Provide the [x, y] coordinate of the cell's center where the given text is located.  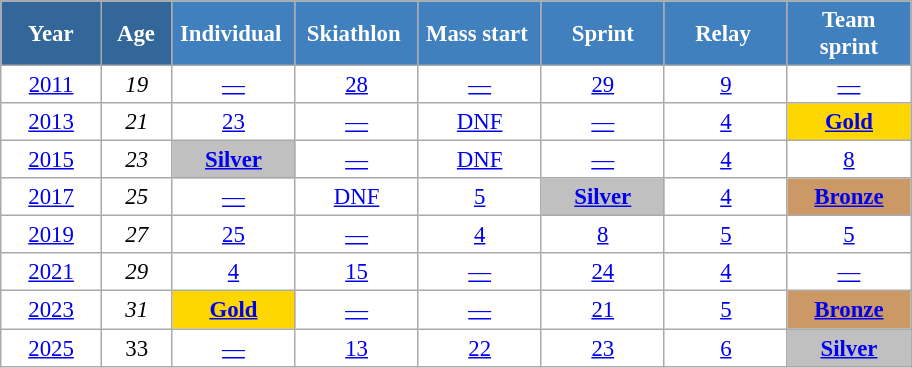
2025 [52, 348]
28 [356, 85]
13 [356, 348]
19 [136, 85]
Individual [234, 34]
2011 [52, 85]
9 [726, 85]
Age [136, 34]
2019 [52, 235]
2015 [52, 160]
33 [136, 348]
2021 [52, 273]
15 [356, 273]
Sprint [602, 34]
2013 [52, 122]
22 [480, 348]
31 [136, 310]
Team sprint [848, 34]
24 [602, 273]
2023 [52, 310]
2017 [52, 197]
Mass start [480, 34]
27 [136, 235]
Relay [726, 34]
Skiathlon [356, 34]
Year [52, 34]
6 [726, 348]
